Output the (x, y) coordinate of the center of the cell containing the given text.  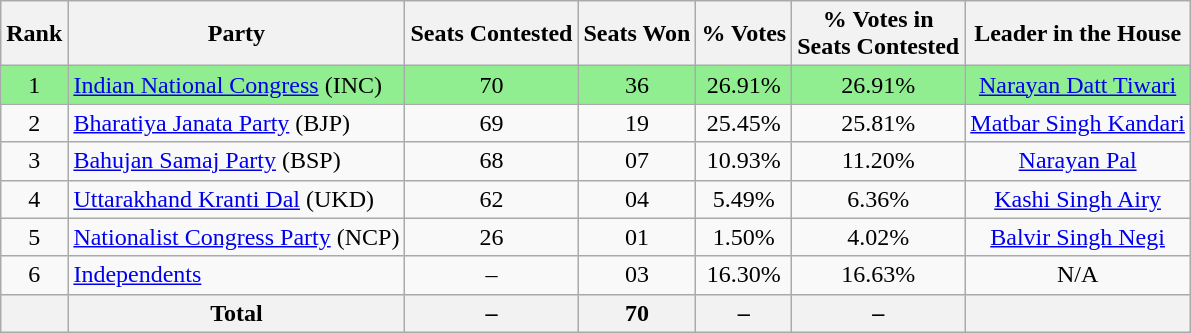
% Votes in Seats Contested (878, 34)
01 (637, 237)
1 (34, 85)
N/A (1078, 275)
10.93% (744, 161)
62 (492, 199)
4.02% (878, 237)
5.49% (744, 199)
11.20% (878, 161)
68 (492, 161)
19 (637, 123)
36 (637, 85)
03 (637, 275)
69 (492, 123)
1.50% (744, 237)
07 (637, 161)
% Votes (744, 34)
25.81% (878, 123)
Bharatiya Janata Party (BJP) (236, 123)
Kashi Singh Airy (1078, 199)
4 (34, 199)
6.36% (878, 199)
Total (236, 313)
Matbar Singh Kandari (1078, 123)
Seats Won (637, 34)
04 (637, 199)
Leader in the House (1078, 34)
6 (34, 275)
Independents (236, 275)
Narayan Datt Tiwari (1078, 85)
16.63% (878, 275)
Uttarakhand Kranti Dal (UKD) (236, 199)
Rank (34, 34)
Indian National Congress (INC) (236, 85)
Narayan Pal (1078, 161)
3 (34, 161)
2 (34, 123)
Party (236, 34)
5 (34, 237)
26 (492, 237)
Seats Contested (492, 34)
25.45% (744, 123)
16.30% (744, 275)
Nationalist Congress Party (NCP) (236, 237)
Bahujan Samaj Party (BSP) (236, 161)
Balvir Singh Negi (1078, 237)
